Find where the given text appears and provide that cell's center as [X, Y] coordinate. 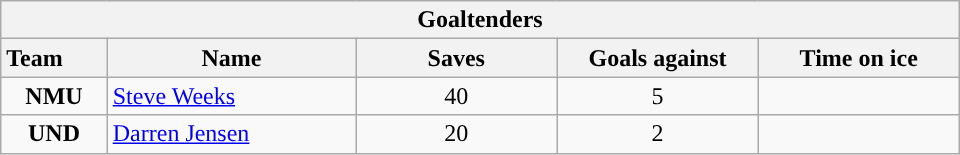
5 [658, 96]
UND [54, 134]
Saves [456, 58]
NMU [54, 96]
Darren Jensen [232, 134]
40 [456, 96]
Team [54, 58]
20 [456, 134]
Goals against [658, 58]
Name [232, 58]
Steve Weeks [232, 96]
2 [658, 134]
Time on ice [858, 58]
Goaltenders [480, 20]
